Scan for the cell matching the given text and deliver its [X, Y] coordinate at center. 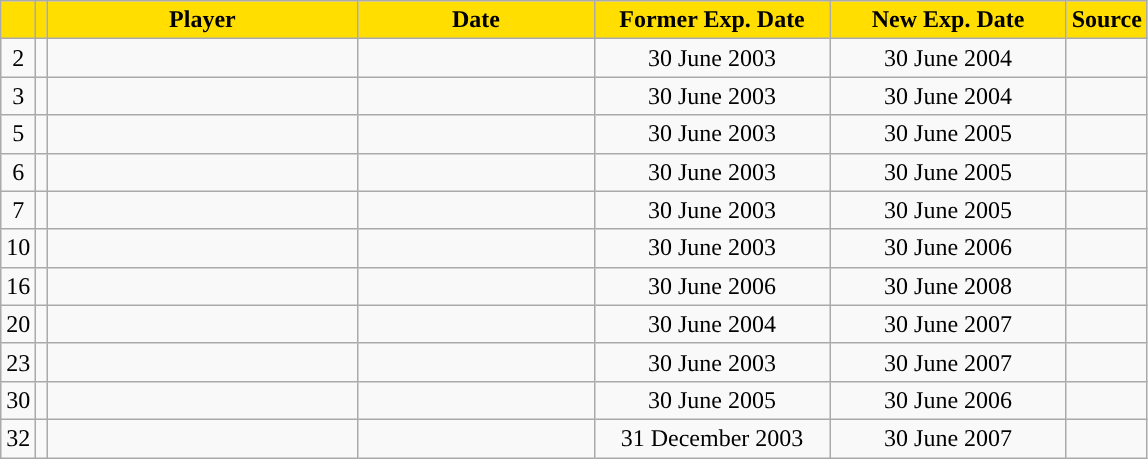
3 [18, 96]
New Exp. Date [948, 20]
Former Exp. Date [712, 20]
31 December 2003 [712, 438]
30 June 2008 [948, 286]
20 [18, 324]
16 [18, 286]
10 [18, 248]
6 [18, 172]
Date [476, 20]
2 [18, 58]
7 [18, 210]
Player [202, 20]
30 [18, 400]
Source [1106, 20]
23 [18, 362]
5 [18, 134]
32 [18, 438]
